Return the [x, y] coordinate for the center point of the cell that contains the specified text.  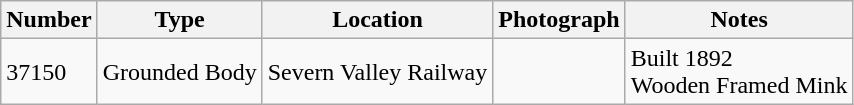
Severn Valley Railway [378, 72]
Photograph [559, 20]
Built 1892Wooden Framed Mink [739, 72]
Grounded Body [180, 72]
37150 [49, 72]
Number [49, 20]
Notes [739, 20]
Type [180, 20]
Location [378, 20]
